Locate the cell with the specified text and output its (x, y) center coordinate. 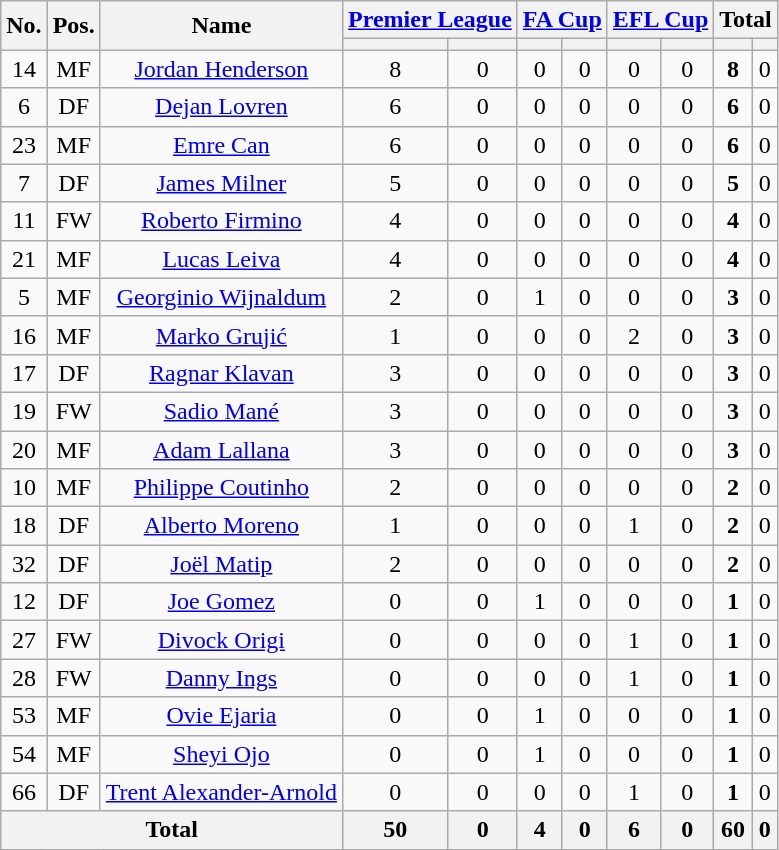
7 (24, 183)
Joe Gomez (221, 602)
10 (24, 488)
Alberto Moreno (221, 526)
Sadio Mané (221, 411)
60 (733, 830)
53 (24, 716)
20 (24, 449)
No. (24, 26)
21 (24, 259)
FA Cup (562, 20)
Dejan Lovren (221, 107)
EFL Cup (660, 20)
23 (24, 145)
Adam Lallana (221, 449)
14 (24, 69)
Sheyi Ojo (221, 754)
Name (221, 26)
50 (396, 830)
Pos. (74, 26)
18 (24, 526)
Trent Alexander-Arnold (221, 792)
Divock Origi (221, 640)
16 (24, 335)
17 (24, 373)
Emre Can (221, 145)
Joël Matip (221, 564)
11 (24, 221)
Ragnar Klavan (221, 373)
27 (24, 640)
Roberto Firmino (221, 221)
Georginio Wijnaldum (221, 297)
Premier League (430, 20)
32 (24, 564)
66 (24, 792)
Marko Grujić (221, 335)
28 (24, 678)
54 (24, 754)
Jordan Henderson (221, 69)
19 (24, 411)
Ovie Ejaria (221, 716)
Danny Ings (221, 678)
12 (24, 602)
Philippe Coutinho (221, 488)
Lucas Leiva (221, 259)
James Milner (221, 183)
